Output the (x, y) coordinate of the center of the cell containing the given text.  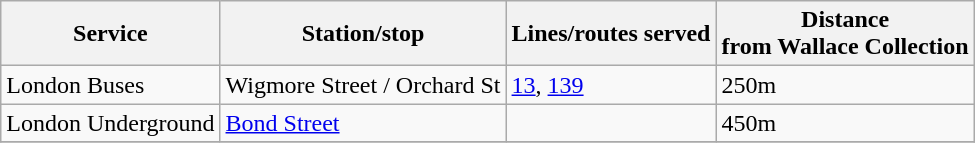
450m (845, 123)
13, 139 (611, 85)
Bond Street (363, 123)
London Underground (110, 123)
250m (845, 85)
Station/stop (363, 34)
Distancefrom Wallace Collection (845, 34)
Lines/routes served (611, 34)
London Buses (110, 85)
Wigmore Street / Orchard St (363, 85)
Service (110, 34)
